For the text-containing cell, return its midpoint in [x, y] coordinate format. 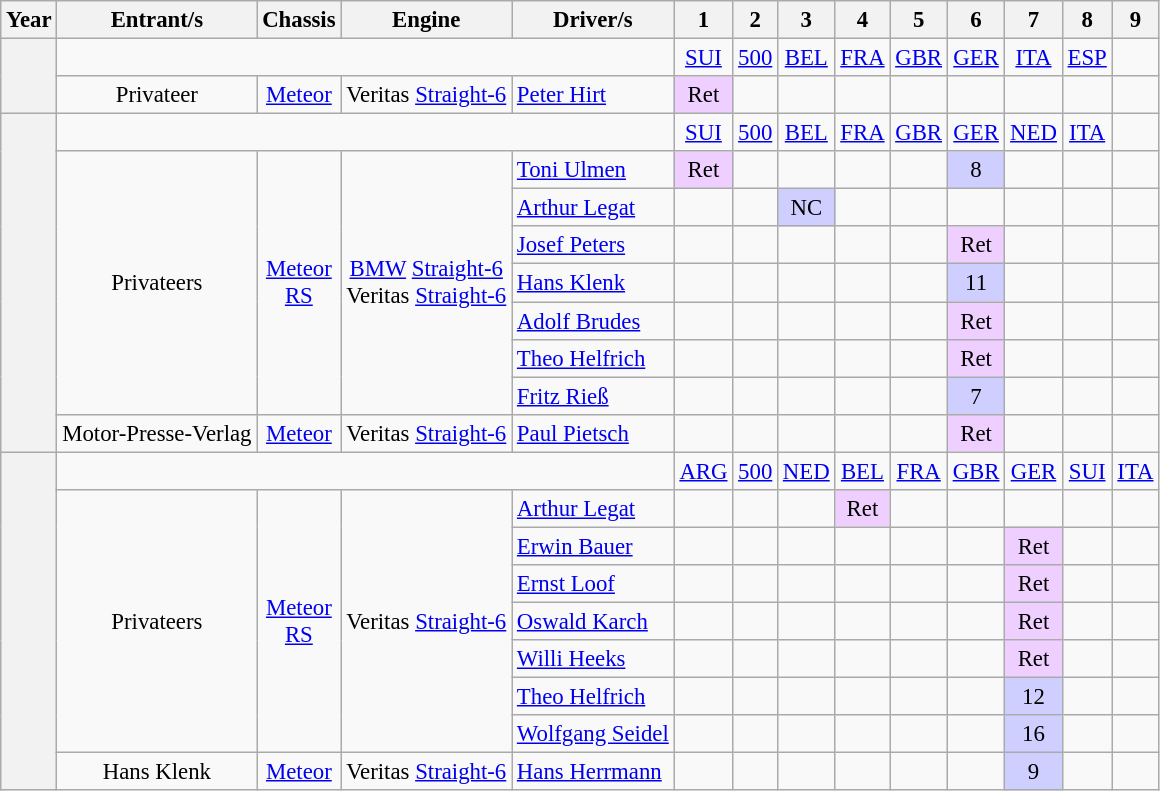
Privateer [157, 95]
11 [976, 283]
Engine [426, 20]
4 [862, 20]
Ernst Loof [594, 584]
ARG [704, 471]
12 [1034, 697]
Josef Peters [594, 245]
6 [976, 20]
Adolf Brudes [594, 321]
NC [806, 208]
Year [29, 20]
BMW Straight-6Veritas Straight-6 [426, 282]
ESP [1087, 58]
Fritz Rieß [594, 396]
5 [918, 20]
Toni Ulmen [594, 170]
3 [806, 20]
1 [704, 20]
Wolfgang Seidel [594, 734]
Chassis [299, 20]
Paul Pietsch [594, 433]
Erwin Bauer [594, 546]
Willi Heeks [594, 659]
Hans Herrmann [594, 772]
Entrant/s [157, 20]
Motor-Presse-Verlag [157, 433]
16 [1034, 734]
Peter Hirt [594, 95]
2 [756, 20]
Driver/s [594, 20]
Oswald Karch [594, 621]
